Extract the [X, Y] coordinate from the center of the cell holding the provided text.  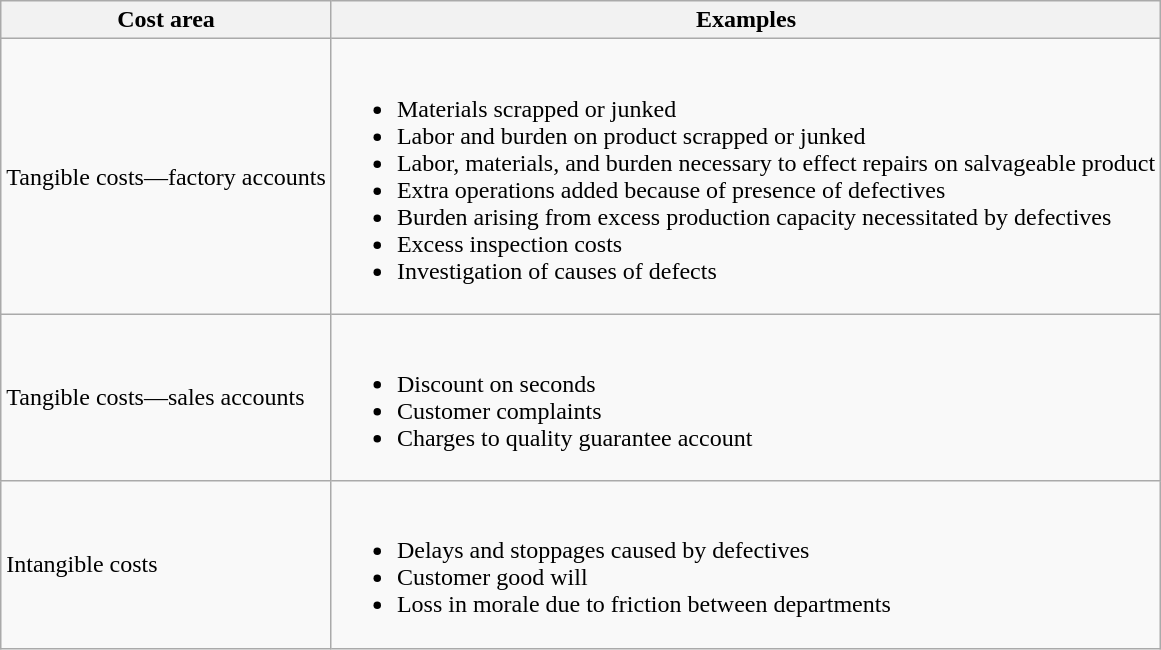
Tangible costs—sales accounts [166, 398]
Cost area [166, 20]
Examples [746, 20]
Tangible costs—factory accounts [166, 176]
Discount on secondsCustomer complaintsCharges to quality guarantee account [746, 398]
Intangible costs [166, 564]
Delays and stoppages caused by defectivesCustomer good willLoss in morale due to friction between departments [746, 564]
